Locate the cell with the specified text and output its (x, y) center coordinate. 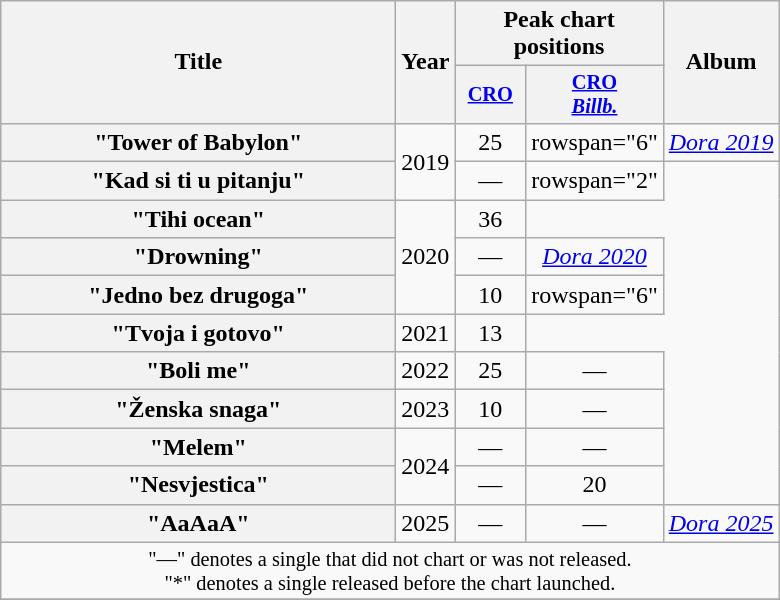
2025 (426, 523)
2021 (426, 333)
2020 (426, 257)
Title (198, 62)
2023 (426, 409)
Dora 2019 (721, 142)
2022 (426, 371)
Dora 2020 (595, 257)
"Jedno bez drugoga" (198, 295)
"Nesvjestica" (198, 485)
"Tower of Babylon" (198, 142)
"Kad si ti u pitanju" (198, 181)
2019 (426, 161)
36 (490, 219)
2024 (426, 466)
Album (721, 62)
"Ženska snaga" (198, 409)
"Tvoja i gotovo" (198, 333)
"AaAaA" (198, 523)
"Tihi ocean" (198, 219)
"Boli me" (198, 371)
13 (490, 333)
"—" denotes a single that did not chart or was not released."*" denotes a single released before the chart launched. (390, 571)
Peak chart positions (559, 34)
Year (426, 62)
rowspan="2" (595, 181)
"Melem" (198, 447)
CROBillb. (595, 95)
CRO (490, 95)
Dora 2025 (721, 523)
"Drowning" (198, 257)
20 (595, 485)
